From the cell containing the given text, extract its center point as (x, y) coordinate. 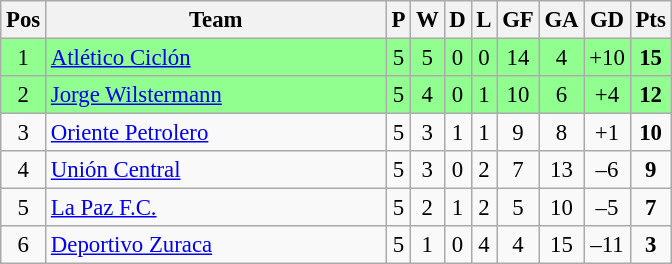
12 (650, 95)
+1 (607, 133)
+4 (607, 95)
Atlético Ciclón (216, 58)
8 (562, 133)
L (484, 20)
GA (562, 20)
+10 (607, 58)
P (398, 20)
La Paz F.C. (216, 208)
14 (518, 58)
Jorge Wilstermann (216, 95)
D (458, 20)
Oriente Petrolero (216, 133)
Team (216, 20)
Pos (24, 20)
GF (518, 20)
–6 (607, 170)
Pts (650, 20)
–11 (607, 245)
W (428, 20)
–5 (607, 208)
Deportivo Zuraca (216, 245)
Unión Central (216, 170)
GD (607, 20)
13 (562, 170)
